For the text-containing cell, return its midpoint in [x, y] coordinate format. 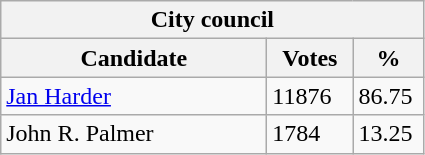
% [388, 58]
13.25 [388, 134]
Candidate [134, 58]
Votes [310, 58]
11876 [310, 96]
Jan Harder [134, 96]
1784 [310, 134]
John R. Palmer [134, 134]
86.75 [388, 96]
City council [212, 20]
